Provide the [x, y] coordinate of the cell's center where the given text is located.  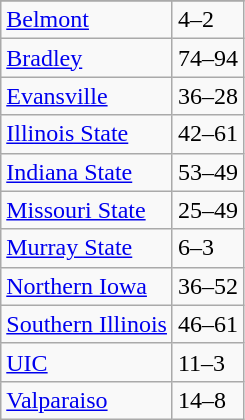
Missouri State [87, 210]
Valparaiso [87, 400]
46–61 [208, 324]
Evansville [87, 96]
14–8 [208, 400]
36–28 [208, 96]
6–3 [208, 248]
11–3 [208, 362]
53–49 [208, 172]
Northern Iowa [87, 286]
Murray State [87, 248]
4–2 [208, 20]
Belmont [87, 20]
Southern Illinois [87, 324]
25–49 [208, 210]
42–61 [208, 134]
36–52 [208, 286]
74–94 [208, 58]
UIC [87, 362]
Illinois State [87, 134]
Bradley [87, 58]
Indiana State [87, 172]
